Find where the given text appears and provide that cell's center as [x, y] coordinate. 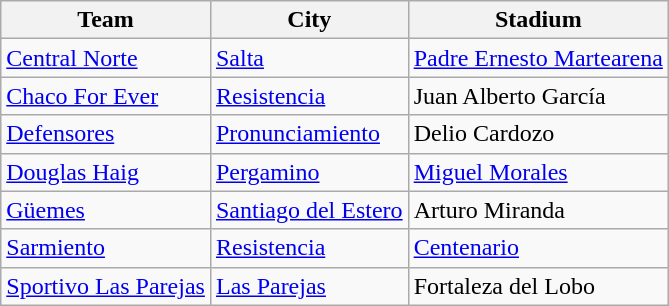
Sarmiento [106, 248]
Defensores [106, 134]
Salta [309, 58]
Fortaleza del Lobo [538, 286]
Delio Cardozo [538, 134]
Juan Alberto García [538, 96]
Pergamino [309, 172]
Padre Ernesto Martearena [538, 58]
Santiago del Estero [309, 210]
Sportivo Las Parejas [106, 286]
Centenario [538, 248]
Central Norte [106, 58]
Pronunciamiento [309, 134]
Chaco For Ever [106, 96]
Las Parejas [309, 286]
City [309, 20]
Miguel Morales [538, 172]
Güemes [106, 210]
Team [106, 20]
Stadium [538, 20]
Arturo Miranda [538, 210]
Douglas Haig [106, 172]
